Capture the cell that displays the provided text and extract its (x, y) central coordinate. 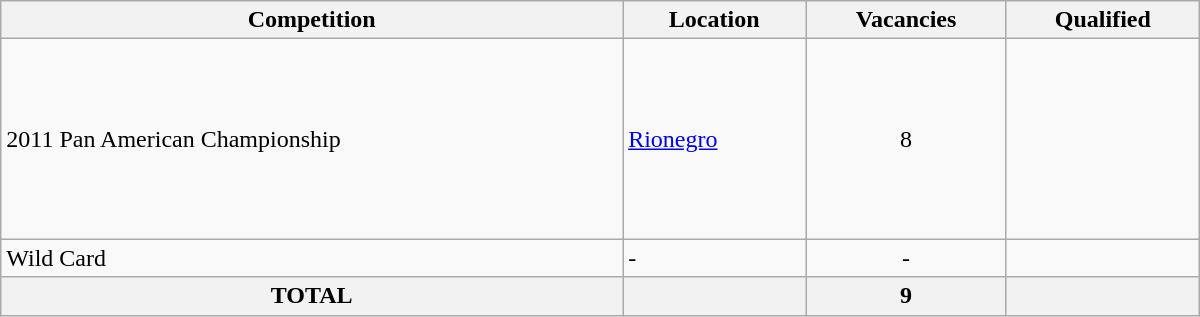
Location (714, 20)
2011 Pan American Championship (312, 139)
Vacancies (906, 20)
9 (906, 296)
8 (906, 139)
Competition (312, 20)
Rionegro (714, 139)
Qualified (1102, 20)
Wild Card (312, 258)
TOTAL (312, 296)
